Return the (X, Y) coordinate for the center point of the cell that contains the specified text.  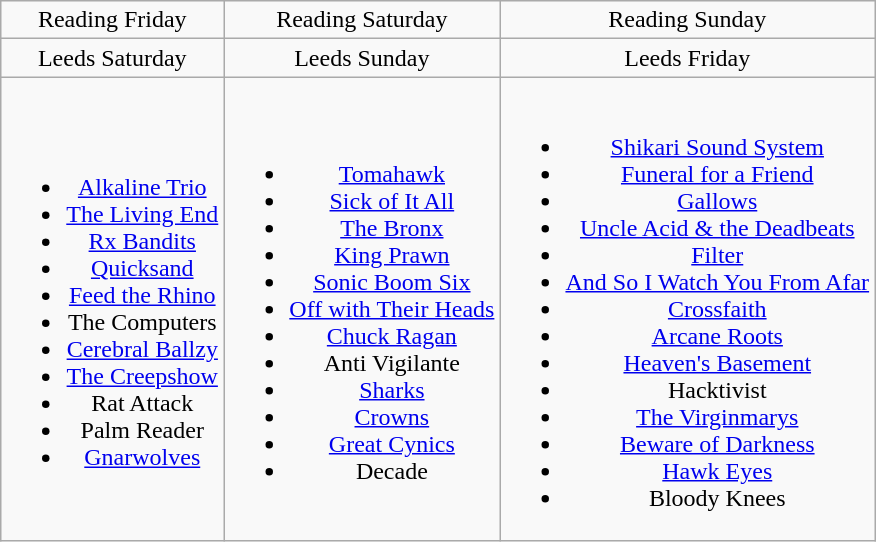
Leeds Saturday (112, 58)
Reading Sunday (688, 20)
Leeds Sunday (362, 58)
Reading Friday (112, 20)
Alkaline TrioThe Living EndRx BanditsQuicksandFeed the RhinoThe ComputersCerebral BallzyThe CreepshowRat AttackPalm ReaderGnarwolves (112, 309)
Leeds Friday (688, 58)
Reading Saturday (362, 20)
TomahawkSick of It AllThe BronxKing PrawnSonic Boom SixOff with Their HeadsChuck RaganAnti VigilanteSharksCrownsGreat CynicsDecade (362, 309)
